Search for the cell housing the specified text and yield its (x, y) center coordinate. 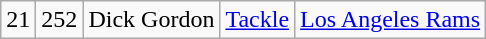
Los Angeles Rams (390, 20)
Tackle (258, 20)
252 (60, 20)
Dick Gordon (152, 20)
21 (18, 20)
